Determine the [X, Y] coordinate at the center of the cell enclosing the given text.  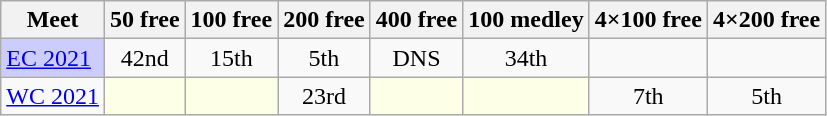
15th [232, 58]
EC 2021 [53, 58]
100 medley [526, 20]
WC 2021 [53, 96]
100 free [232, 20]
7th [648, 96]
400 free [416, 20]
Meet [53, 20]
4×100 free [648, 20]
50 free [144, 20]
23rd [324, 96]
4×200 free [766, 20]
34th [526, 58]
200 free [324, 20]
42nd [144, 58]
DNS [416, 58]
